Capture the cell that displays the provided text and extract its (X, Y) central coordinate. 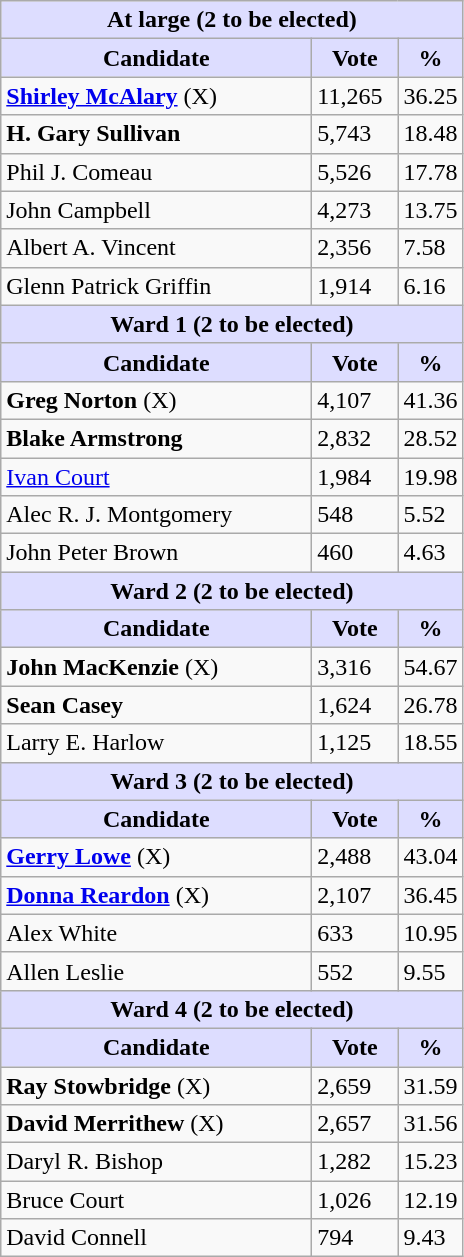
1,282 (355, 1162)
2,659 (355, 1085)
4,273 (355, 210)
Ray Stowbridge (X) (156, 1085)
43.04 (430, 857)
18.55 (430, 743)
633 (355, 933)
Bruce Court (156, 1200)
Alec R. J. Montgomery (156, 515)
John MacKenzie (X) (156, 667)
17.78 (430, 172)
1,624 (355, 705)
Albert A. Vincent (156, 248)
1,026 (355, 1200)
1,984 (355, 477)
36.45 (430, 895)
18.48 (430, 134)
Ward 1 (2 to be elected) (232, 324)
1,125 (355, 743)
Ivan Court (156, 477)
At large (2 to be elected) (232, 20)
9.43 (430, 1238)
10.95 (430, 933)
26.78 (430, 705)
Gerry Lowe (X) (156, 857)
12.19 (430, 1200)
H. Gary Sullivan (156, 134)
Allen Leslie (156, 971)
2,832 (355, 438)
31.56 (430, 1124)
Daryl R. Bishop (156, 1162)
36.25 (430, 96)
54.67 (430, 667)
Blake Armstrong (156, 438)
David Connell (156, 1238)
2,107 (355, 895)
19.98 (430, 477)
9.55 (430, 971)
Alex White (156, 933)
5.52 (430, 515)
5,526 (355, 172)
15.23 (430, 1162)
794 (355, 1238)
2,657 (355, 1124)
31.59 (430, 1085)
Shirley McAlary (X) (156, 96)
28.52 (430, 438)
Larry E. Harlow (156, 743)
3,316 (355, 667)
548 (355, 515)
Ward 4 (2 to be elected) (232, 1009)
6.16 (430, 286)
Donna Reardon (X) (156, 895)
Ward 3 (2 to be elected) (232, 781)
2,356 (355, 248)
Sean Casey (156, 705)
David Merrithew (X) (156, 1124)
13.75 (430, 210)
John Campbell (156, 210)
4,107 (355, 400)
2,488 (355, 857)
4.63 (430, 553)
Ward 2 (2 to be elected) (232, 591)
Glenn Patrick Griffin (156, 286)
5,743 (355, 134)
7.58 (430, 248)
460 (355, 553)
41.36 (430, 400)
John Peter Brown (156, 553)
11,265 (355, 96)
552 (355, 971)
Phil J. Comeau (156, 172)
1,914 (355, 286)
Greg Norton (X) (156, 400)
